Locate the cell with the specified text and output its [X, Y] center coordinate. 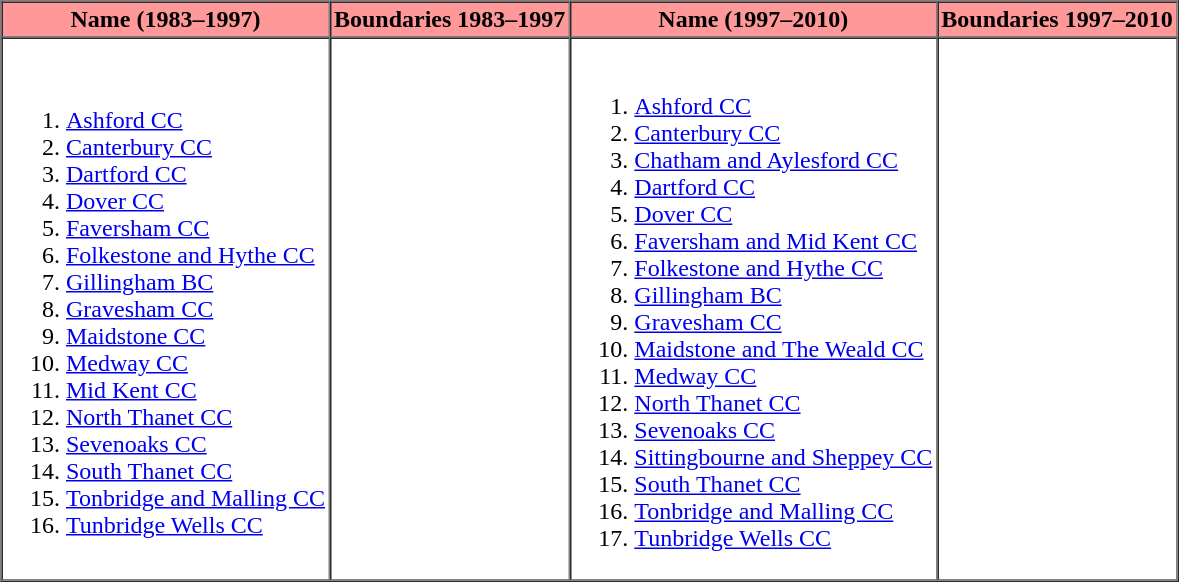
Boundaries 1983–1997 [449, 20]
Boundaries 1997–2010 [1057, 20]
Name (1983–1997) [166, 20]
Name (1997–2010) [754, 20]
